Pinpoint the cell where the given text exists, returning its [x, y] midpoint coordinate. 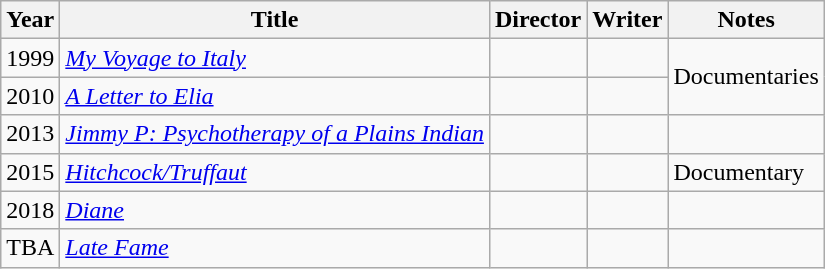
Documentaries [746, 77]
My Voyage to Italy [275, 58]
Hitchcock/Truffaut [275, 172]
Director [538, 20]
A Letter to Elia [275, 96]
Title [275, 20]
2013 [30, 134]
TBA [30, 248]
Diane [275, 210]
Notes [746, 20]
Jimmy P: Psychotherapy of a Plains Indian [275, 134]
Writer [628, 20]
2018 [30, 210]
2015 [30, 172]
Late Fame [275, 248]
Documentary [746, 172]
Year [30, 20]
1999 [30, 58]
2010 [30, 96]
